Identify which cell holds the provided text, then report its (x, y) central coordinate. 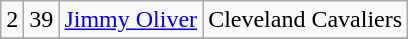
2 (12, 20)
Jimmy Oliver (131, 20)
Cleveland Cavaliers (306, 20)
39 (42, 20)
